Determine the (X, Y) coordinate at the center of the cell enclosing the given text.  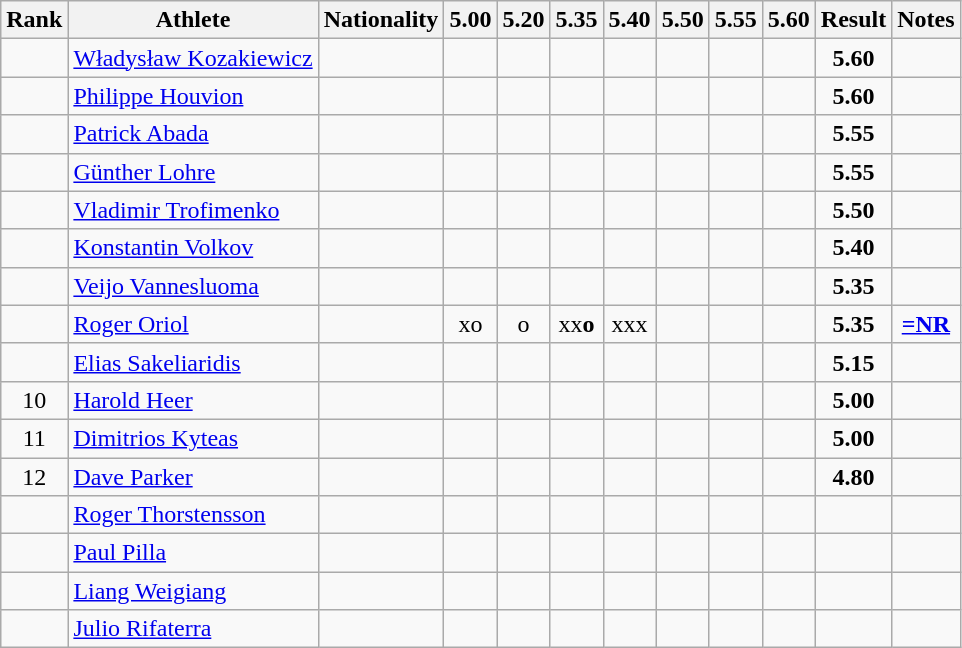
Dave Parker (193, 477)
Julio Rifaterra (193, 629)
Nationality (381, 20)
Rank (34, 20)
Athlete (193, 20)
5.20 (524, 20)
Władysław Kozakiewicz (193, 58)
10 (34, 400)
Veijo Vannesluoma (193, 286)
xxx (630, 324)
=NR (926, 324)
4.80 (853, 477)
Elias Sakeliaridis (193, 362)
Dimitrios Kyteas (193, 438)
Roger Oriol (193, 324)
o (524, 324)
11 (34, 438)
12 (34, 477)
Vladimir Trofimenko (193, 210)
Patrick Abada (193, 134)
xo (470, 324)
Roger Thorstensson (193, 515)
Harold Heer (193, 400)
Philippe Houvion (193, 96)
Konstantin Volkov (193, 248)
Notes (926, 20)
Result (853, 20)
Paul Pilla (193, 553)
Liang Weigiang (193, 591)
Günther Lohre (193, 172)
5.15 (853, 362)
xxo (576, 324)
